Return [X, Y] of the center of cell containing provided text 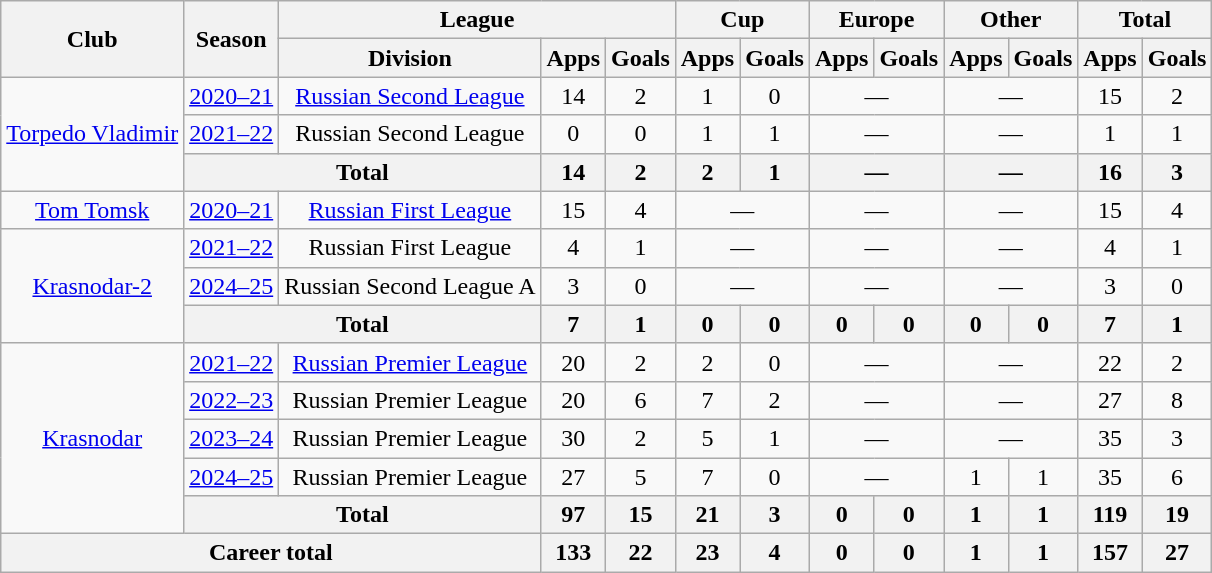
Career total [271, 553]
19 [1177, 515]
97 [573, 515]
16 [1110, 172]
Division [410, 58]
Other [1011, 20]
133 [573, 553]
Season [232, 39]
30 [573, 438]
Krasnodar-2 [92, 286]
Cup [742, 20]
21 [707, 515]
Club [92, 39]
8 [1177, 400]
Europe [876, 20]
Tom Tomsk [92, 210]
119 [1110, 515]
Torpedo Vladimir [92, 134]
2023–24 [232, 438]
23 [707, 553]
Krasnodar [92, 438]
Russian Second League A [410, 286]
2022–23 [232, 400]
League [478, 20]
157 [1110, 553]
